Locate the cell with the specified text and output its [x, y] center coordinate. 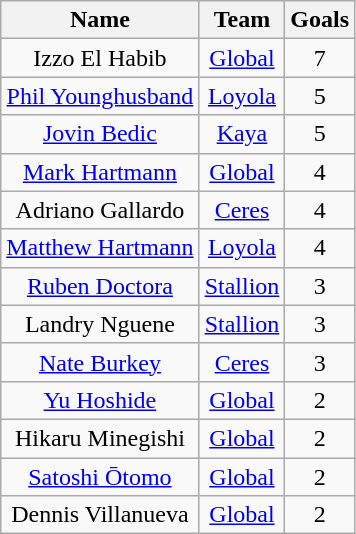
Adriano Gallardo [100, 210]
Hikaru Minegishi [100, 438]
Kaya [242, 134]
Yu Hoshide [100, 400]
Phil Younghusband [100, 96]
Jovin Bedic [100, 134]
Ruben Doctora [100, 286]
Mark Hartmann [100, 172]
Nate Burkey [100, 362]
Landry Nguene [100, 324]
Team [242, 20]
Matthew Hartmann [100, 248]
Name [100, 20]
Dennis Villanueva [100, 515]
Goals [320, 20]
7 [320, 58]
Izzo El Habib [100, 58]
Satoshi Ōtomo [100, 477]
